Return [x, y] of the center of cell containing provided text 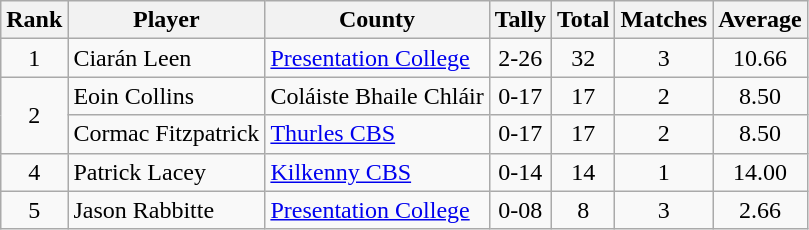
14 [583, 172]
Patrick Lacey [166, 172]
8 [583, 210]
County [377, 20]
Kilkenny CBS [377, 172]
Tally [520, 20]
Cormac Fitzpatrick [166, 134]
4 [34, 172]
Ciarán Leen [166, 58]
Eoin Collins [166, 96]
10.66 [760, 58]
Rank [34, 20]
2.66 [760, 210]
5 [34, 210]
2-26 [520, 58]
0-08 [520, 210]
32 [583, 58]
0-14 [520, 172]
Thurles CBS [377, 134]
14.00 [760, 172]
Total [583, 20]
Coláiste Bhaile Chláir [377, 96]
Average [760, 20]
Matches [664, 20]
Player [166, 20]
Jason Rabbitte [166, 210]
